Detect which cell encompasses the target text, then output its (x, y) center coordinate. 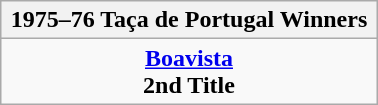
1975–76 Taça de Portugal Winners (189, 20)
Boavista2nd Title (189, 72)
